Extract the (x, y) coordinate from the center of the cell holding the provided text.  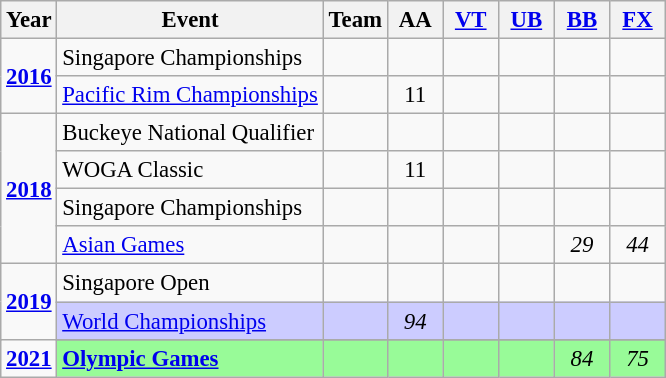
44 (638, 245)
World Championships (190, 321)
Asian Games (190, 245)
BB (582, 20)
Singapore Open (190, 283)
UB (527, 20)
29 (582, 245)
Olympic Games (190, 358)
2021 (29, 358)
WOGA Classic (190, 170)
2019 (29, 302)
2018 (29, 189)
Year (29, 20)
Team (355, 20)
AA (415, 20)
VT (471, 20)
Buckeye National Qualifier (190, 133)
Pacific Rim Championships (190, 95)
Event (190, 20)
FX (638, 20)
75 (638, 358)
2016 (29, 76)
94 (415, 321)
84 (582, 358)
